Provide the [X, Y] coordinate of the cell's center where the given text is located.  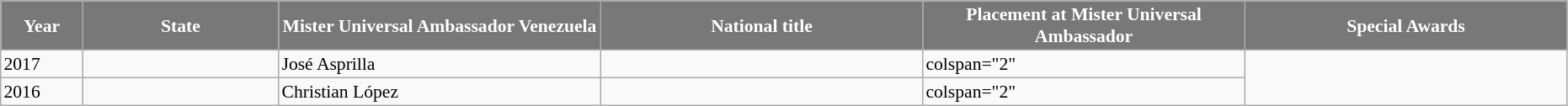
Placement at Mister Universal Ambassador [1084, 25]
Special Awards [1405, 25]
National title [761, 25]
Mister Universal Ambassador Venezuela [440, 25]
State [180, 25]
2017 [42, 64]
Year [42, 25]
2016 [42, 91]
José Asprilla [440, 64]
Christian López [440, 91]
